From the cell containing the given text, extract its center point as [X, Y] coordinate. 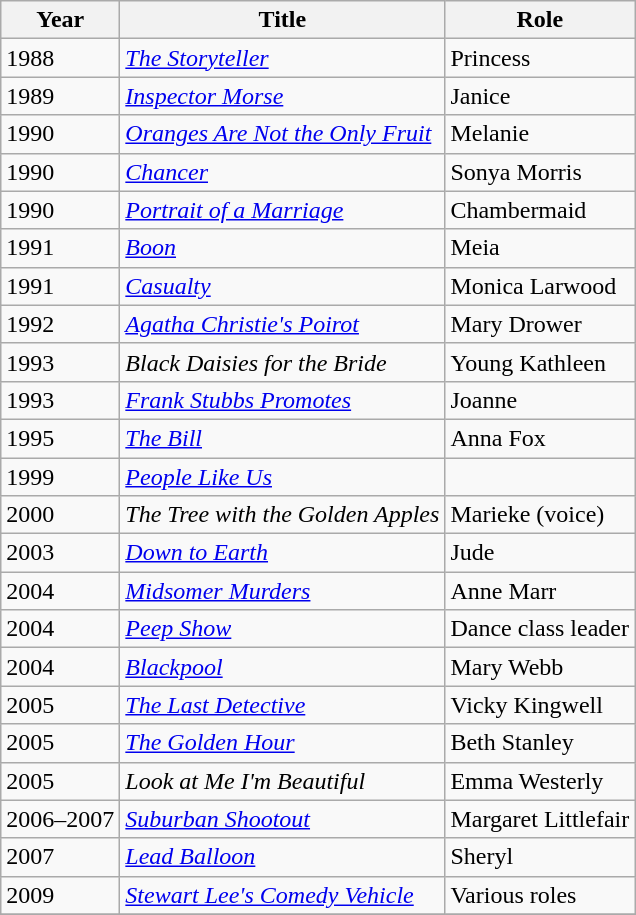
Stewart Lee's Comedy Vehicle [282, 895]
Beth Stanley [540, 743]
1999 [60, 477]
Melanie [540, 134]
The Golden Hour [282, 743]
Chancer [282, 172]
Midsomer Murders [282, 591]
Princess [540, 58]
2007 [60, 857]
Inspector Morse [282, 96]
Peep Show [282, 629]
Boon [282, 248]
Sonya Morris [540, 172]
Agatha Christie's Poirot [282, 324]
Jude [540, 553]
Suburban Shootout [282, 819]
Chambermaid [540, 210]
1992 [60, 324]
Joanne [540, 400]
1995 [60, 438]
Meia [540, 248]
2006–2007 [60, 819]
The Bill [282, 438]
Title [282, 20]
Sheryl [540, 857]
Frank Stubbs Promotes [282, 400]
Margaret Littlefair [540, 819]
Black Daisies for the Bride [282, 362]
Monica Larwood [540, 286]
Various roles [540, 895]
The Storyteller [282, 58]
Emma Westerly [540, 781]
The Tree with the Golden Apples [282, 515]
Year [60, 20]
Casualty [282, 286]
Blackpool [282, 667]
Vicky Kingwell [540, 705]
2003 [60, 553]
Oranges Are Not the Only Fruit [282, 134]
2009 [60, 895]
Portrait of a Marriage [282, 210]
Look at Me I'm Beautiful [282, 781]
Mary Drower [540, 324]
Mary Webb [540, 667]
1989 [60, 96]
1988 [60, 58]
2000 [60, 515]
Anne Marr [540, 591]
People Like Us [282, 477]
Marieke (voice) [540, 515]
Young Kathleen [540, 362]
Role [540, 20]
Anna Fox [540, 438]
Janice [540, 96]
Down to Earth [282, 553]
Lead Balloon [282, 857]
Dance class leader [540, 629]
The Last Detective [282, 705]
